Return [x, y] of the center of cell containing provided text 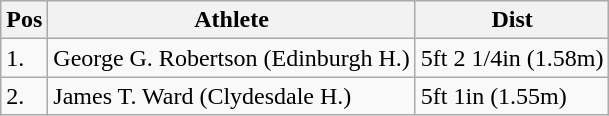
Pos [24, 20]
Dist [512, 20]
George G. Robertson (Edinburgh H.) [232, 58]
5ft 2 1/4in (1.58m) [512, 58]
James T. Ward (Clydesdale H.) [232, 96]
5ft 1in (1.55m) [512, 96]
2. [24, 96]
1. [24, 58]
Athlete [232, 20]
